Determine the [X, Y] coordinate at the center of the cell enclosing the given text.  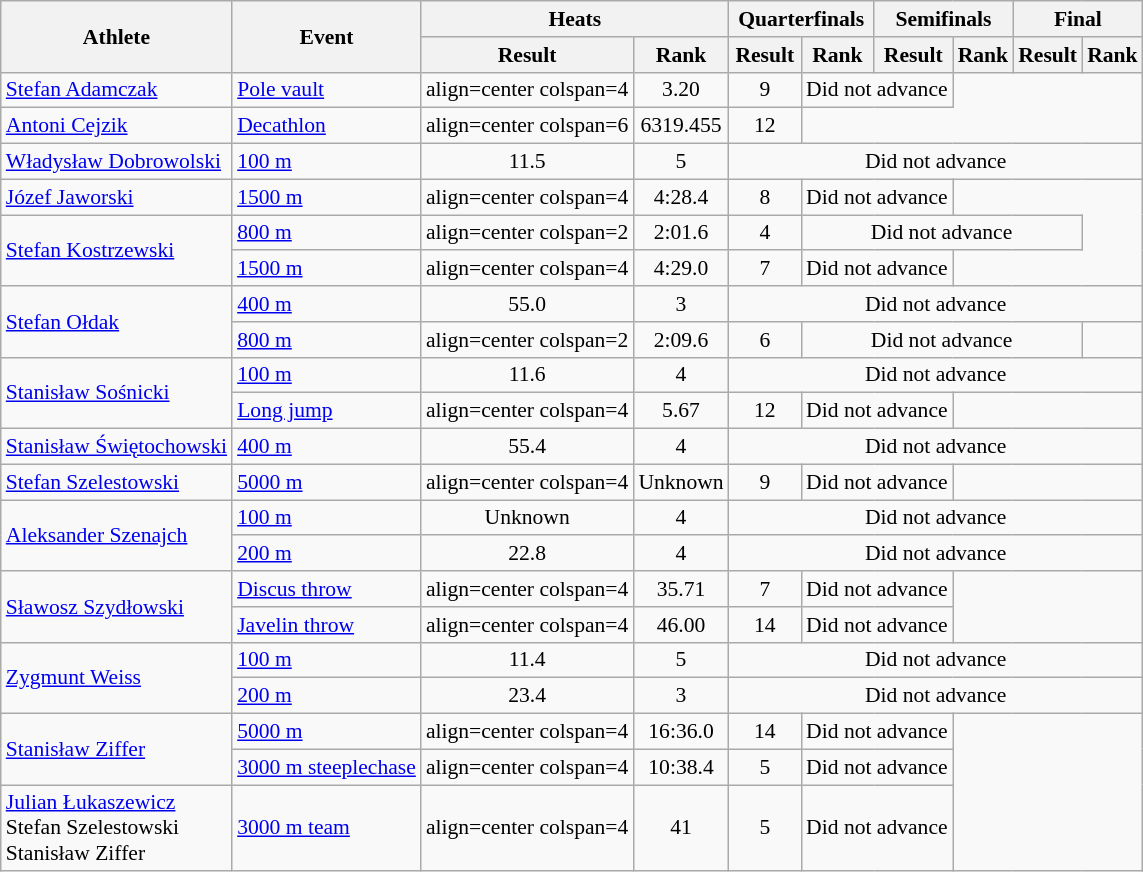
Pole vault [326, 90]
4:28.4 [680, 197]
Semifinals [944, 19]
Stefan Ołdak [116, 322]
Long jump [326, 411]
Decathlon [326, 126]
Aleksander Szenajch [116, 536]
Quarterfinals [802, 19]
Władysław Dobrowolski [116, 162]
Julian Łukaszewicz Stefan Szelestowski Stanisław Ziffer [116, 828]
55.0 [527, 304]
35.71 [680, 589]
align=center colspan=6 [527, 126]
Stefan Kostrzewski [116, 250]
Stanisław Ziffer [116, 750]
22.8 [527, 554]
16:36.0 [680, 732]
Event [326, 36]
Heats [575, 19]
8 [765, 197]
11.5 [527, 162]
Józef Jaworski [116, 197]
Zygmunt Weiss [116, 678]
2:01.6 [680, 233]
46.00 [680, 625]
41 [680, 828]
Stefan Adamczak [116, 90]
55.4 [527, 447]
Stanisław Sośnicki [116, 392]
Stefan Szelestowski [116, 482]
11.4 [527, 660]
Discus throw [326, 589]
3000 m team [326, 828]
Final [1078, 19]
Javelin throw [326, 625]
Antoni Cejzik [116, 126]
6319.455 [680, 126]
4:29.0 [680, 269]
11.6 [527, 375]
5.67 [680, 411]
6 [765, 340]
23.4 [527, 696]
3000 m steeplechase [326, 767]
Athlete [116, 36]
Sławosz Szydłowski [116, 606]
3.20 [680, 90]
Stanisław Świętochowski [116, 447]
2:09.6 [680, 340]
10:38.4 [680, 767]
